Scan for the cell matching the given text and deliver its [X, Y] coordinate at center. 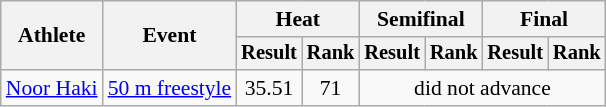
did not advance [482, 88]
71 [331, 88]
Event [170, 36]
50 m freestyle [170, 88]
Semifinal [420, 19]
35.51 [269, 88]
Noor Haki [52, 88]
Final [544, 19]
Heat [298, 19]
Athlete [52, 36]
